For the text-containing cell, return its midpoint in (x, y) coordinate format. 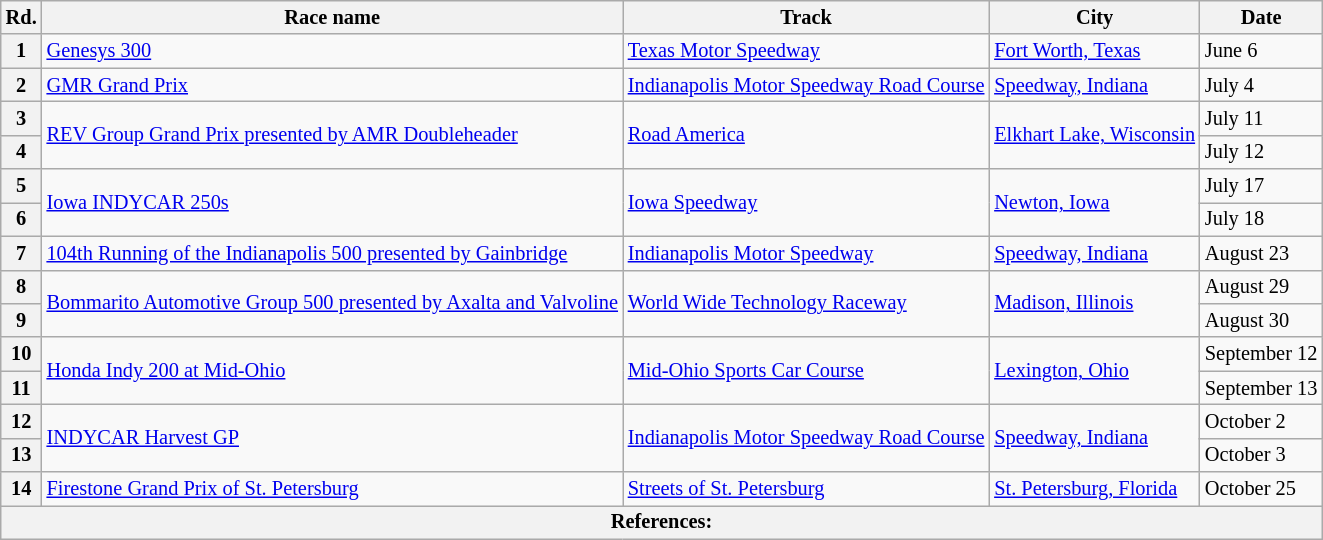
July 18 (1261, 219)
INDYCAR Harvest GP (332, 438)
Genesys 300 (332, 51)
August 30 (1261, 320)
Newton, Iowa (1094, 202)
6 (22, 219)
World Wide Technology Raceway (806, 304)
Indianapolis Motor Speedway (806, 253)
2 (22, 85)
September 12 (1261, 354)
Iowa Speedway (806, 202)
October 2 (1261, 421)
July 12 (1261, 152)
Iowa INDYCAR 250s (332, 202)
Streets of St. Petersburg (806, 489)
July 11 (1261, 118)
10 (22, 354)
8 (22, 287)
Madison, Illinois (1094, 304)
July 4 (1261, 85)
June 6 (1261, 51)
October 3 (1261, 455)
7 (22, 253)
14 (22, 489)
September 13 (1261, 388)
October 25 (1261, 489)
Rd. (22, 17)
Race name (332, 17)
13 (22, 455)
Honda Indy 200 at Mid-Ohio (332, 370)
11 (22, 388)
July 17 (1261, 186)
August 23 (1261, 253)
Firestone Grand Prix of St. Petersburg (332, 489)
Texas Motor Speedway (806, 51)
12 (22, 421)
Road America (806, 134)
Lexington, Ohio (1094, 370)
Mid-Ohio Sports Car Course (806, 370)
Bommarito Automotive Group 500 presented by Axalta and Valvoline (332, 304)
St. Petersburg, Florida (1094, 489)
Fort Worth, Texas (1094, 51)
Date (1261, 17)
Elkhart Lake, Wisconsin (1094, 134)
GMR Grand Prix (332, 85)
3 (22, 118)
104th Running of the Indianapolis 500 presented by Gainbridge (332, 253)
9 (22, 320)
4 (22, 152)
Track (806, 17)
City (1094, 17)
1 (22, 51)
5 (22, 186)
References: (662, 522)
REV Group Grand Prix presented by AMR Doubleheader (332, 134)
August 29 (1261, 287)
